Output the [x, y] coordinate of the center of the cell containing the given text.  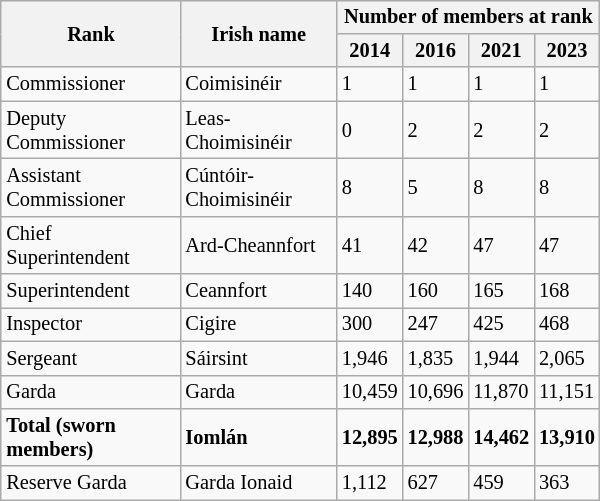
42 [436, 245]
Total (sworn members) [90, 438]
Deputy Commissioner [90, 130]
2,065 [567, 358]
11,870 [501, 392]
425 [501, 325]
Commissioner [90, 84]
300 [370, 325]
2023 [567, 51]
5 [436, 188]
Superintendent [90, 291]
14,462 [501, 438]
Inspector [90, 325]
2016 [436, 51]
1,946 [370, 358]
12,895 [370, 438]
Cigire [258, 325]
Ceannfort [258, 291]
627 [436, 483]
11,151 [567, 392]
Sáirsint [258, 358]
160 [436, 291]
Chief Superintendent [90, 245]
Coimisinéir [258, 84]
2021 [501, 51]
Leas-Choimisinéir [258, 130]
Irish name [258, 34]
12,988 [436, 438]
10,459 [370, 392]
363 [567, 483]
Number of members at rank [468, 17]
Iomlán [258, 438]
0 [370, 130]
Reserve Garda [90, 483]
168 [567, 291]
Garda Ionaid [258, 483]
Assistant Commissioner [90, 188]
468 [567, 325]
Sergeant [90, 358]
Rank [90, 34]
247 [436, 325]
Cúntóir-Choimisinéir [258, 188]
41 [370, 245]
13,910 [567, 438]
2014 [370, 51]
10,696 [436, 392]
1,112 [370, 483]
Ard-Cheannfort [258, 245]
165 [501, 291]
459 [501, 483]
140 [370, 291]
1,835 [436, 358]
1,944 [501, 358]
